From the cell containing the given text, extract its center point as (X, Y) coordinate. 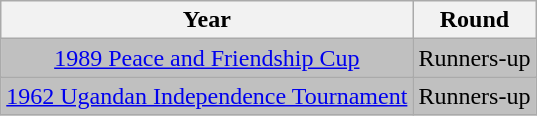
Year (207, 20)
1989 Peace and Friendship Cup (207, 58)
1962 Ugandan Independence Tournament (207, 96)
Round (474, 20)
